Identify which cell holds the provided text, then report its [X, Y] central coordinate. 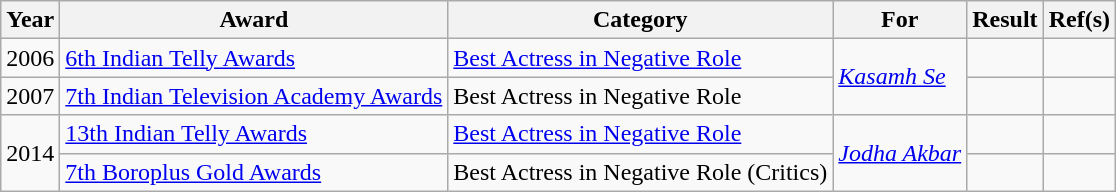
For [900, 20]
2007 [30, 96]
Award [254, 20]
2014 [30, 153]
Year [30, 20]
Result [1005, 20]
Jodha Akbar [900, 153]
Kasamh Se [900, 77]
Category [640, 20]
13th Indian Telly Awards [254, 134]
Ref(s) [1079, 20]
7th Boroplus Gold Awards [254, 172]
7th Indian Television Academy Awards [254, 96]
6th Indian Telly Awards [254, 58]
Best Actress in Negative Role (Critics) [640, 172]
2006 [30, 58]
